Determine the [x, y] coordinate at the center of the cell enclosing the given text.  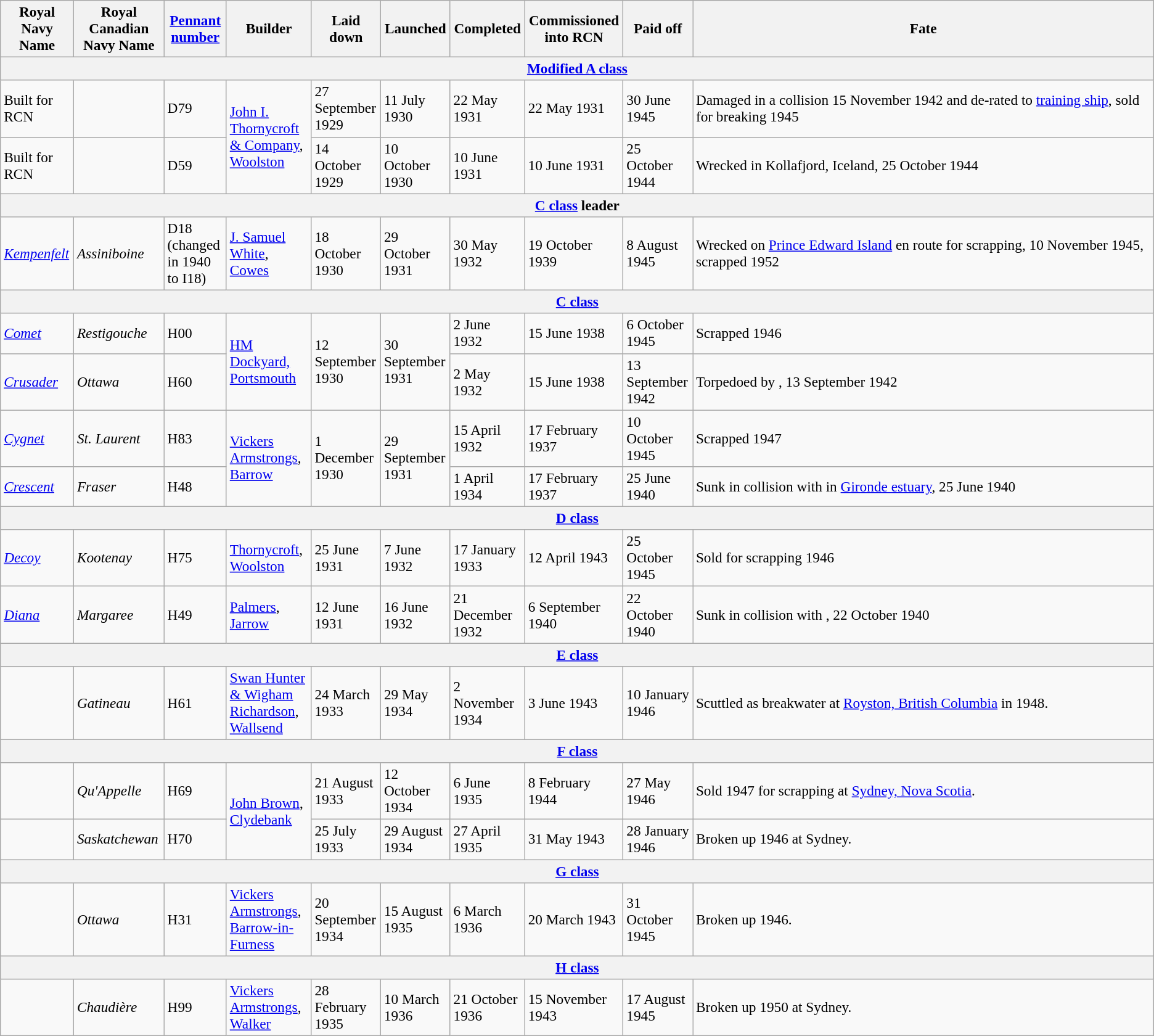
10 January 1946 [658, 703]
12 October 1934 [415, 791]
Margaree [120, 614]
Scuttled as breakwater at Royston, British Columbia in 1948. [923, 703]
Fraser [120, 486]
Wrecked in Kollafjord, Iceland, 25 October 1944 [923, 165]
H70 [195, 839]
Royal Canadian Navy Name [120, 28]
27 April 1935 [487, 839]
29 May 1934 [415, 703]
Chaudière [120, 1007]
St. Laurent [120, 438]
Broken up 1950 at Sydney. [923, 1007]
18 October 1930 [346, 253]
Diana [37, 614]
29 August 1934 [415, 839]
Royal Navy Name [37, 28]
25 July 1933 [346, 839]
Palmers, Jarrow [269, 614]
H48 [195, 486]
11 July 1930 [415, 109]
Commissioned into RCN [574, 28]
10 October 1945 [658, 438]
Sold 1947 for scrapping at Sydney, Nova Scotia. [923, 791]
19 October 1939 [574, 253]
17 January 1933 [487, 558]
20 March 1943 [574, 919]
21 August 1933 [346, 791]
29 October 1931 [415, 253]
10 October 1930 [415, 165]
6 October 1945 [658, 333]
2 June 1932 [487, 333]
Kempenfelt [37, 253]
25 June 1940 [658, 486]
15 April 1932 [487, 438]
Restigouche [120, 333]
1 December 1930 [346, 458]
H00 [195, 333]
D79 [195, 109]
3 June 1943 [574, 703]
Thornycroft, Woolston [269, 558]
8 February 1944 [574, 791]
J. Samuel White, Cowes [269, 253]
Assiniboine [120, 253]
Fate [923, 28]
7 June 1932 [415, 558]
Pennantnumber [195, 28]
Sunk in collision with in Gironde estuary, 25 June 1940 [923, 486]
G class [577, 871]
14 October 1929 [346, 165]
30 September 1931 [415, 361]
H75 [195, 558]
Swan Hunter & Wigham Richardson, Wallsend [269, 703]
Saskatchewan [120, 839]
Sold for scrapping 1946 [923, 558]
Comet [37, 333]
H69 [195, 791]
H83 [195, 438]
C class leader [577, 205]
30 May 1932 [487, 253]
24 March 1933 [346, 703]
Crusader [37, 382]
10 March 1936 [415, 1007]
Scrapped 1947 [923, 438]
Broken up 1946. [923, 919]
D18 (changed in 1940 to I18) [195, 253]
Paid off [658, 28]
Completed [487, 28]
John I. Thornycroft & Company, Woolston [269, 137]
F class [577, 751]
D59 [195, 165]
6 June 1935 [487, 791]
12 April 1943 [574, 558]
Torpedoed by , 13 September 1942 [923, 382]
2 May 1932 [487, 382]
H60 [195, 382]
6 March 1936 [487, 919]
25 October 1944 [658, 165]
13 September 1942 [658, 382]
8 August 1945 [658, 253]
Vickers Armstrongs, Barrow [269, 458]
John Brown, Clydebank [269, 812]
H class [577, 968]
6 September 1940 [574, 614]
31 May 1943 [574, 839]
28 February 1935 [346, 1007]
Vickers Armstrongs, Barrow-in-Furness [269, 919]
E class [577, 654]
Cygnet [37, 438]
25 June 1931 [346, 558]
Gatineau [120, 703]
27 September 1929 [346, 109]
15 August 1935 [415, 919]
Damaged in a collision 15 November 1942 and de-rated to training ship, sold for breaking 1945 [923, 109]
22 October 1940 [658, 614]
Scrapped 1946 [923, 333]
H61 [195, 703]
31 October 1945 [658, 919]
25 October 1945 [658, 558]
17 August 1945 [658, 1007]
15 November 1943 [574, 1007]
HM Dockyard, Portsmouth [269, 361]
Kootenay [120, 558]
12 June 1931 [346, 614]
21 December 1932 [487, 614]
30 June 1945 [658, 109]
16 June 1932 [415, 614]
29 September 1931 [415, 458]
Crescent [37, 486]
1 April 1934 [487, 486]
2 November 1934 [487, 703]
Laid down [346, 28]
Modified A class [577, 68]
20 September 1934 [346, 919]
H49 [195, 614]
H31 [195, 919]
28 January 1946 [658, 839]
Sunk in collision with , 22 October 1940 [923, 614]
H99 [195, 1007]
Vickers Armstrongs, Walker [269, 1007]
C class [577, 302]
Broken up 1946 at Sydney. [923, 839]
Launched [415, 28]
27 May 1946 [658, 791]
Decoy [37, 558]
Wrecked on Prince Edward Island en route for scrapping, 10 November 1945, scrapped 1952 [923, 253]
21 October 1936 [487, 1007]
D class [577, 518]
Builder [269, 28]
Qu'Appelle [120, 791]
12 September 1930 [346, 361]
